Find where the given text appears and provide that cell's center as (x, y) coordinate. 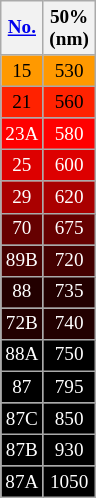
620 (69, 197)
1050 (69, 482)
No. (22, 28)
580 (69, 134)
50% (nm) (69, 28)
600 (69, 166)
23A (22, 134)
87A (22, 482)
87C (22, 419)
88 (22, 292)
530 (69, 71)
25 (22, 166)
850 (69, 419)
675 (69, 229)
735 (69, 292)
740 (69, 324)
795 (69, 387)
930 (69, 450)
88A (22, 355)
87 (22, 387)
720 (69, 261)
72B (22, 324)
15 (22, 71)
750 (69, 355)
89B (22, 261)
21 (22, 102)
560 (69, 102)
70 (22, 229)
87B (22, 450)
29 (22, 197)
